Extract the [x, y] coordinate from the center of the cell holding the provided text.  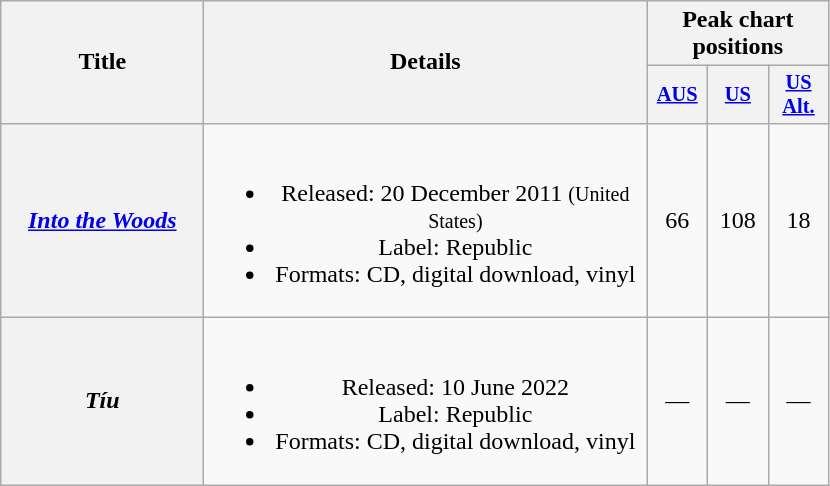
Released: 10 June 2022Label: RepublicFormats: CD, digital download, vinyl [426, 402]
USAlt. [798, 95]
66 [678, 220]
Released: 20 December 2011 (United States)Label: RepublicFormats: CD, digital download, vinyl [426, 220]
AUS [678, 95]
Title [102, 62]
Into the Woods [102, 220]
18 [798, 220]
US [738, 95]
108 [738, 220]
Peak chart positions [738, 34]
Details [426, 62]
Tíu [102, 402]
